Pinpoint the cell where the given text exists, returning its (X, Y) midpoint coordinate. 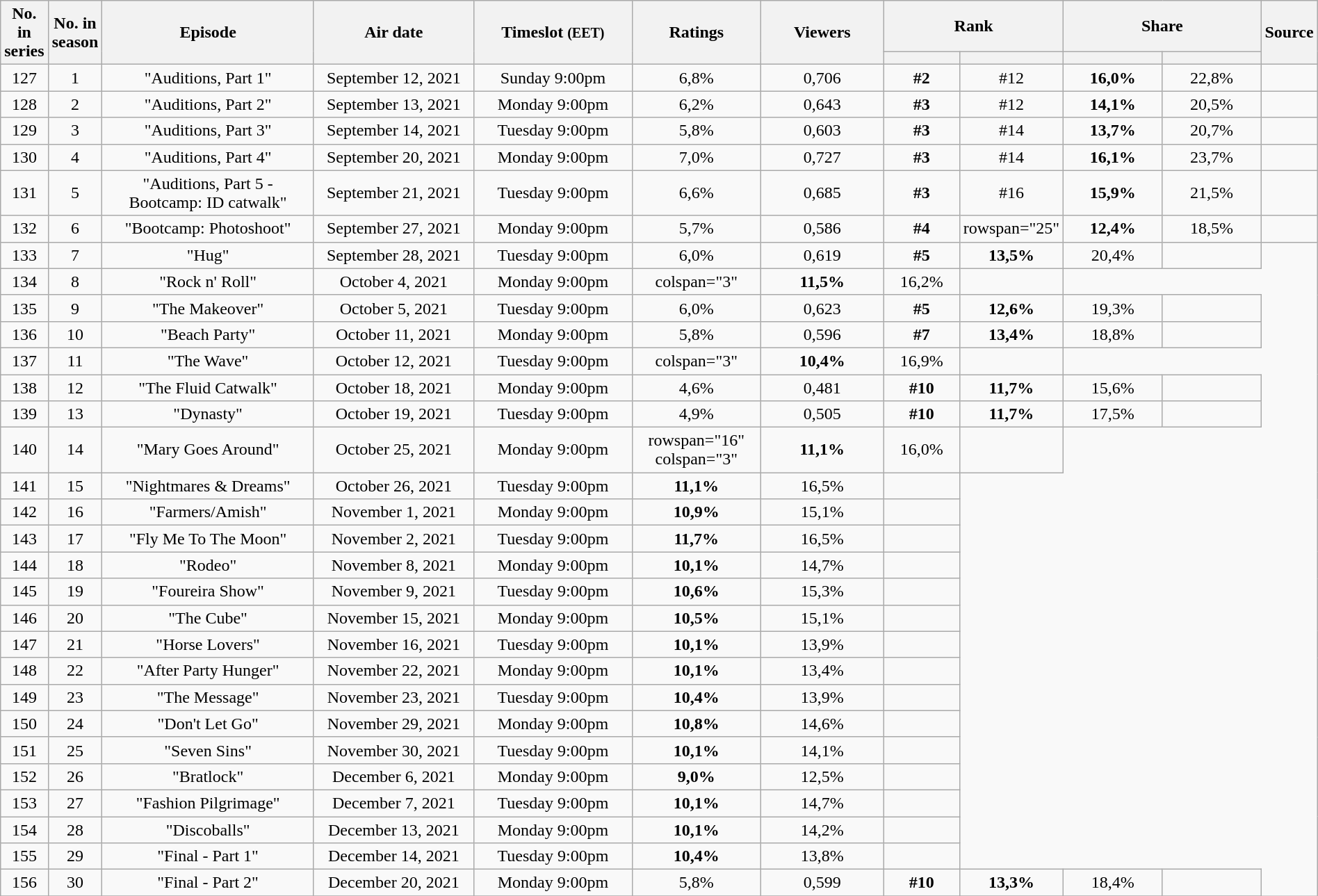
"Auditions, Part 2" (209, 104)
131 (24, 193)
16,9% (922, 361)
"Auditions, Part 3" (209, 131)
November 23, 2021 (393, 697)
136 (24, 334)
146 (24, 618)
148 (24, 671)
144 (24, 565)
8 (75, 282)
November 9, 2021 (393, 592)
November 16, 2021 (393, 644)
16,1% (1113, 157)
Air date (393, 33)
"Auditions, Part 1" (209, 78)
Viewers (822, 33)
September 12, 2021 (393, 78)
7,0% (697, 157)
10,9% (697, 512)
7 (75, 255)
137 (24, 361)
10,5% (697, 618)
15,3% (822, 592)
12,5% (822, 776)
18,4% (1113, 883)
29 (75, 856)
140 (24, 450)
20,7% (1212, 131)
rowspan="16" colspan="3" (697, 450)
10,8% (697, 724)
September 21, 2021 (393, 193)
"The Cube" (209, 618)
4 (75, 157)
9,0% (697, 776)
rowspan="25" (1011, 229)
"Rodeo" (209, 565)
20,5% (1212, 104)
"Foureira Show" (209, 592)
143 (24, 539)
September 13, 2021 (393, 104)
21 (75, 644)
3 (75, 131)
0,603 (822, 131)
0,505 (822, 414)
26 (75, 776)
Sunday 9:00pm (553, 78)
129 (24, 131)
13,7% (1113, 131)
"Fashion Pilgrimage" (209, 803)
October 25, 2021 (393, 450)
Share (1162, 26)
Timeslot (EET) (553, 33)
17 (75, 539)
#2 (922, 78)
21,5% (1212, 193)
"Bratlock" (209, 776)
15,9% (1113, 193)
0,599 (822, 883)
0,619 (822, 255)
128 (24, 104)
14,2% (822, 829)
149 (24, 697)
5 (75, 193)
19 (75, 592)
6 (75, 229)
December 6, 2021 (393, 776)
13,5% (1011, 255)
December 20, 2021 (393, 883)
0,586 (822, 229)
"Mary Goes Around" (209, 450)
"Auditions, Part 5 - Bootcamp: ID catwalk" (209, 193)
"Bootcamp: Photoshoot" (209, 229)
October 4, 2021 (393, 282)
0,685 (822, 193)
13 (75, 414)
151 (24, 750)
Episode (209, 33)
September 27, 2021 (393, 229)
145 (24, 592)
October 18, 2021 (393, 387)
"Auditions, Part 4" (209, 157)
0,623 (822, 308)
132 (24, 229)
14 (75, 450)
October 5, 2021 (393, 308)
139 (24, 414)
30 (75, 883)
"Dynasty" (209, 414)
15,6% (1113, 387)
147 (24, 644)
22,8% (1212, 78)
20 (75, 618)
141 (24, 486)
0,727 (822, 157)
18 (75, 565)
134 (24, 282)
Rank (974, 26)
13,8% (822, 856)
6,2% (697, 104)
"Nightmares & Dreams" (209, 486)
"The Makeover" (209, 308)
"Discoballs" (209, 829)
24 (75, 724)
11,5% (822, 282)
1 (75, 78)
23,7% (1212, 157)
November 30, 2021 (393, 750)
11 (75, 361)
December 13, 2021 (393, 829)
#4 (922, 229)
17,5% (1113, 414)
12,6% (1011, 308)
"The Wave" (209, 361)
"Final - Part 1" (209, 856)
25 (75, 750)
12 (75, 387)
Ratings (697, 33)
No. inseason (75, 33)
"Seven Sins" (209, 750)
2 (75, 104)
127 (24, 78)
0,596 (822, 334)
#16 (1011, 193)
142 (24, 512)
November 2, 2021 (393, 539)
6,6% (697, 193)
#7 (922, 334)
0,706 (822, 78)
November 22, 2021 (393, 671)
16,2% (922, 282)
18,8% (1113, 334)
October 19, 2021 (393, 414)
September 14, 2021 (393, 131)
"Beach Party" (209, 334)
October 26, 2021 (393, 486)
28 (75, 829)
138 (24, 387)
27 (75, 803)
October 12, 2021 (393, 361)
"Farmers/Amish" (209, 512)
135 (24, 308)
6,8% (697, 78)
13,3% (1011, 883)
"Final - Part 2" (209, 883)
10,6% (697, 592)
5,7% (697, 229)
130 (24, 157)
15 (75, 486)
0,643 (822, 104)
October 11, 2021 (393, 334)
20,4% (1113, 255)
0,481 (822, 387)
November 8, 2021 (393, 565)
155 (24, 856)
154 (24, 829)
November 1, 2021 (393, 512)
4,9% (697, 414)
"Rock n' Roll" (209, 282)
133 (24, 255)
"The Message" (209, 697)
December 14, 2021 (393, 856)
156 (24, 883)
152 (24, 776)
"Fly Me To The Moon" (209, 539)
9 (75, 308)
"The Fluid Catwalk" (209, 387)
"After Party Hunger" (209, 671)
14,6% (822, 724)
12,4% (1113, 229)
Source (1289, 33)
22 (75, 671)
153 (24, 803)
"Don't Let Go" (209, 724)
November 29, 2021 (393, 724)
September 20, 2021 (393, 157)
10 (75, 334)
150 (24, 724)
19,3% (1113, 308)
18,5% (1212, 229)
"Horse Lovers" (209, 644)
23 (75, 697)
November 15, 2021 (393, 618)
No. inseries (24, 33)
16 (75, 512)
4,6% (697, 387)
September 28, 2021 (393, 255)
"Hug" (209, 255)
December 7, 2021 (393, 803)
